Output the (X, Y) coordinate of the center of the cell containing the given text.  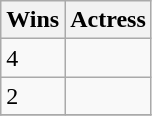
Wins (33, 20)
Actress (108, 20)
4 (33, 58)
2 (33, 96)
